Determine the [x, y] coordinate at the center of the cell enclosing the given text.  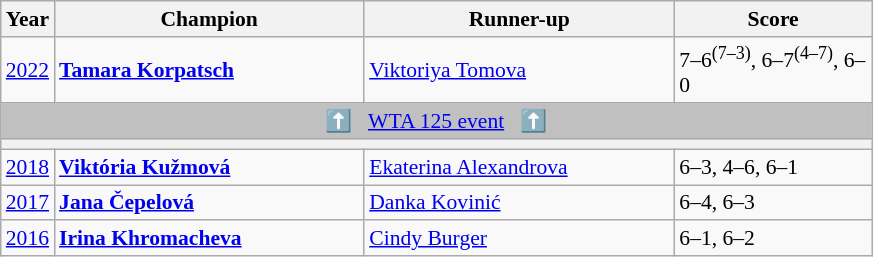
2022 [28, 70]
Score [773, 19]
Irina Khromacheva [209, 239]
Jana Čepelová [209, 203]
Tamara Korpatsch [209, 70]
7–6(7–3), 6–7(4–7), 6–0 [773, 70]
Danka Kovinić [519, 203]
Viktoriya Tomova [519, 70]
Year [28, 19]
6–4, 6–3 [773, 203]
Champion [209, 19]
2018 [28, 167]
⬆️ WTA 125 event ⬆️ [436, 122]
Viktória Kužmová [209, 167]
2017 [28, 203]
Ekaterina Alexandrova [519, 167]
Cindy Burger [519, 239]
6–1, 6–2 [773, 239]
6–3, 4–6, 6–1 [773, 167]
2016 [28, 239]
Runner-up [519, 19]
